Locate the cell with the specified text and output its (X, Y) center coordinate. 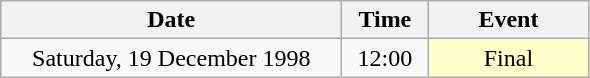
Date (172, 20)
Final (508, 58)
12:00 (385, 58)
Saturday, 19 December 1998 (172, 58)
Event (508, 20)
Time (385, 20)
